Extract the [x, y] coordinate from the center of the cell holding the provided text.  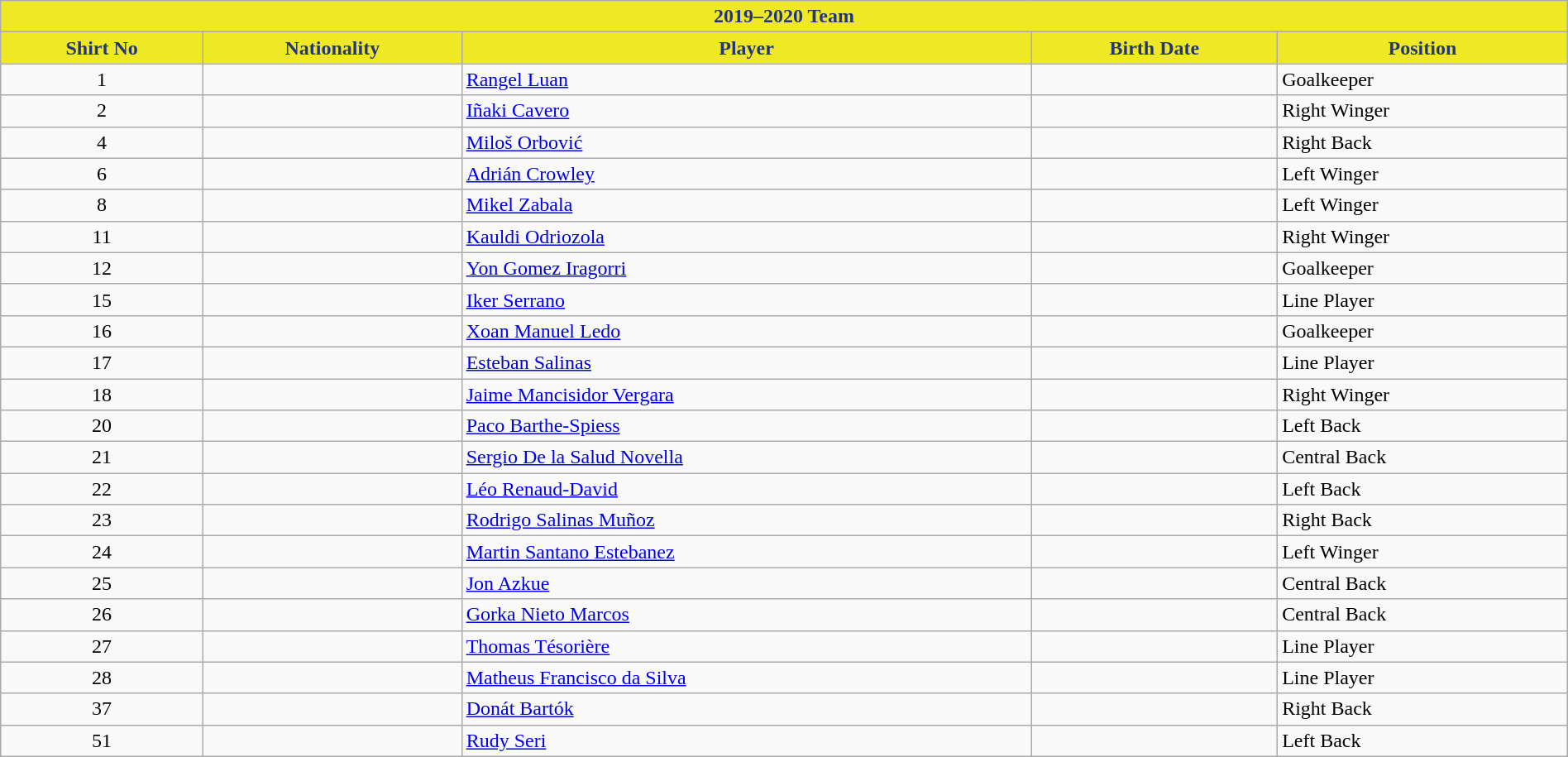
51 [103, 740]
Iñaki Cavero [746, 111]
20 [103, 426]
11 [103, 237]
26 [103, 615]
Player [746, 48]
Birth Date [1154, 48]
21 [103, 458]
16 [103, 331]
Position [1422, 48]
28 [103, 678]
Nationality [332, 48]
17 [103, 362]
Martin Santano Estebanez [746, 552]
Iker Serrano [746, 299]
Adrián Crowley [746, 174]
12 [103, 268]
Léo Renaud-David [746, 489]
2019–2020 Team [784, 17]
1 [103, 79]
Donát Bartók [746, 709]
8 [103, 205]
2 [103, 111]
27 [103, 646]
Rudy Seri [746, 740]
Yon Gomez Iragorri [746, 268]
6 [103, 174]
Xoan Manuel Ledo [746, 331]
Jaime Mancisidor Vergara [746, 395]
25 [103, 583]
15 [103, 299]
Rodrigo Salinas Muñoz [746, 520]
Gorka Nieto Marcos [746, 615]
22 [103, 489]
Jon Azkue [746, 583]
Mikel Zabala [746, 205]
Miloš Orbović [746, 142]
Thomas Tésorière [746, 646]
Sergio De la Salud Novella [746, 458]
18 [103, 395]
Kauldi Odriozola [746, 237]
Esteban Salinas [746, 362]
24 [103, 552]
Matheus Francisco da Silva [746, 678]
23 [103, 520]
Shirt No [103, 48]
37 [103, 709]
4 [103, 142]
Paco Barthe-Spiess [746, 426]
Rangel Luan [746, 79]
